Provide the (X, Y) coordinate of the cell's center where the given text is located.  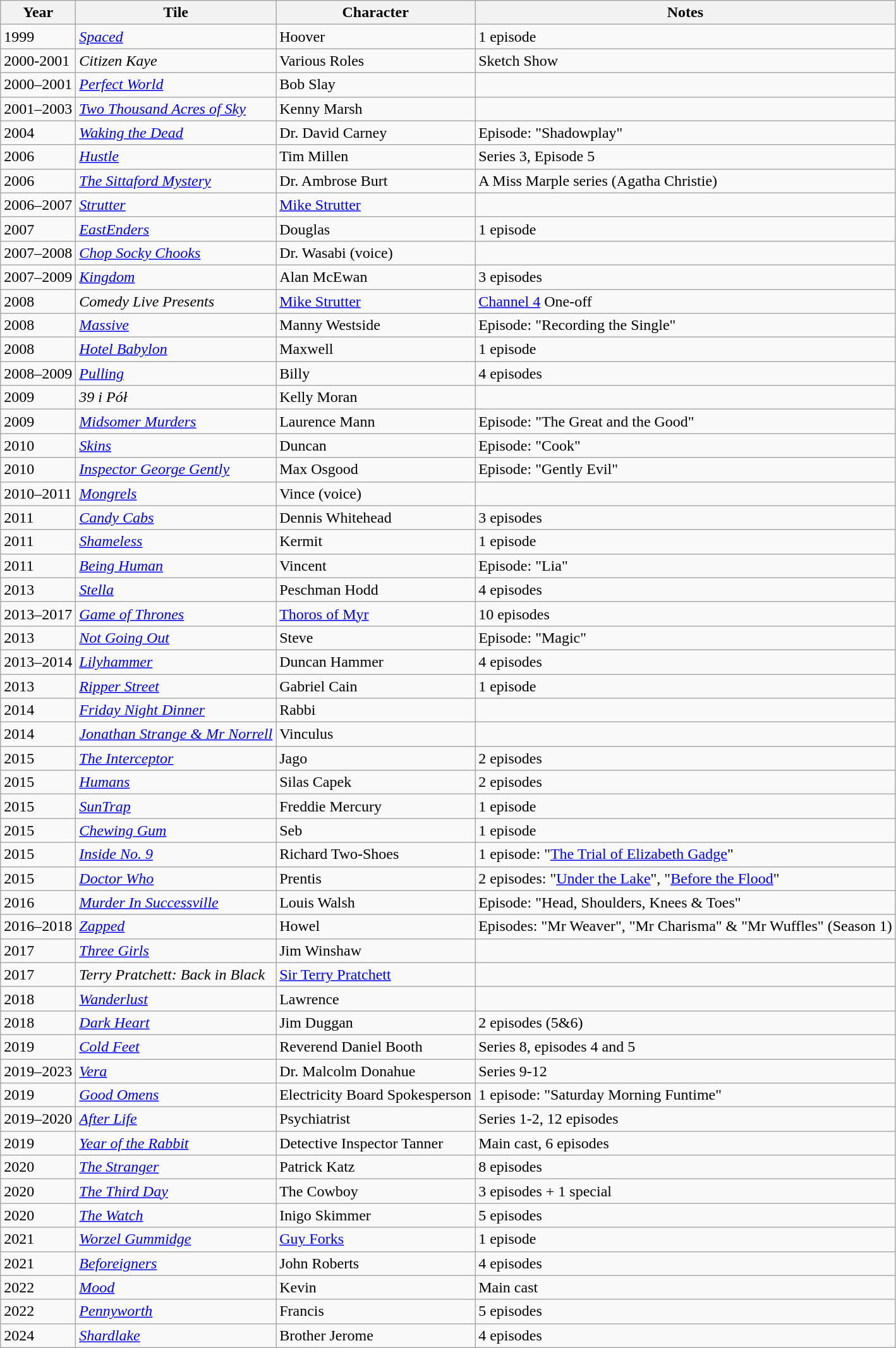
3 episodes + 1 special (686, 1191)
Douglas (375, 229)
Gabriel Cain (375, 686)
Hotel Babylon (176, 349)
Jim Duggan (375, 1023)
Main cast (686, 1287)
Sir Terry Pratchett (375, 975)
2007 (38, 229)
Peschman Hodd (375, 590)
Kermit (375, 542)
Howel (375, 926)
Lilyhammer (176, 662)
Duncan Hammer (375, 662)
Inigo Skimmer (375, 1215)
2007–2008 (38, 253)
Midsomer Murders (176, 422)
Being Human (176, 566)
2007–2009 (38, 277)
Dr. David Carney (375, 133)
Detective Inspector Tanner (375, 1143)
Psychiatrist (375, 1119)
Thoros of Myr (375, 614)
Good Omens (176, 1095)
Lawrence (375, 999)
Two Thousand Acres of Sky (176, 109)
Cold Feet (176, 1047)
Brother Jerome (375, 1335)
Hustle (176, 157)
Series 1-2, 12 episodes (686, 1119)
Series 9-12 (686, 1071)
Vince (voice) (375, 494)
Spaced (176, 37)
Episode: "Magic" (686, 638)
Comedy Live Presents (176, 301)
Vinculus (375, 734)
Series 8, episodes 4 and 5 (686, 1047)
Episodes: "Mr Weaver", "Mr Charisma" & "Mr Wuffles" (Season 1) (686, 926)
Freddie Mercury (375, 806)
Character (375, 13)
Kenny Marsh (375, 109)
The Watch (176, 1215)
Bob Slay (375, 85)
Not Going Out (176, 638)
Strutter (176, 205)
Pennyworth (176, 1311)
1 episode: "Saturday Morning Funtime" (686, 1095)
Stella (176, 590)
Doctor Who (176, 878)
Tim Millen (375, 157)
Shameless (176, 542)
8 episodes (686, 1167)
2016 (38, 902)
Dark Heart (176, 1023)
Sketch Show (686, 61)
Friday Night Dinner (176, 710)
Wanderlust (176, 999)
The Interceptor (176, 758)
Vincent (375, 566)
Terry Pratchett: Back in Black (176, 975)
Humans (176, 782)
Perfect World (176, 85)
2 episodes: "Under the Lake", "Before the Flood" (686, 878)
Main cast, 6 episodes (686, 1143)
The Third Day (176, 1191)
1 episode: "The Trial of Elizabeth Gadge" (686, 854)
2019–2020 (38, 1119)
John Roberts (375, 1263)
Duncan (375, 446)
Ripper Street (176, 686)
2019–2023 (38, 1071)
Hoover (375, 37)
Rabbi (375, 710)
Manny Westside (375, 325)
Kevin (375, 1287)
Mongrels (176, 494)
Worzel Gummidge (176, 1239)
Dr. Malcolm Donahue (375, 1071)
Billy (375, 373)
Electricity Board Spokesperson (375, 1095)
Waking the Dead (176, 133)
Various Roles (375, 61)
Beforeigners (176, 1263)
Prentis (375, 878)
Episode: "Cook" (686, 446)
Max Osgood (375, 470)
Year of the Rabbit (176, 1143)
Chop Socky Chooks (176, 253)
Channel 4 One-off (686, 301)
Vera (176, 1071)
2006–2007 (38, 205)
Maxwell (375, 349)
Alan McEwan (375, 277)
Inside No. 9 (176, 854)
2001–2003 (38, 109)
Dennis Whitehead (375, 518)
Shardlake (176, 1335)
Episode: "Head, Shoulders, Knees & Toes" (686, 902)
Seb (375, 830)
2008–2009 (38, 373)
Murder In Successville (176, 902)
Citizen Kaye (176, 61)
1999 (38, 37)
Pulling (176, 373)
Episode: "The Great and the Good" (686, 422)
Kingdom (176, 277)
A Miss Marple series (Agatha Christie) (686, 181)
Massive (176, 325)
Jonathan Strange & Mr Norrell (176, 734)
39 i Pół (176, 398)
Inspector George Gently (176, 470)
Kelly Moran (375, 398)
Dr. Ambrose Burt (375, 181)
Jim Winshaw (375, 950)
Episode: "Lia" (686, 566)
Dr. Wasabi (voice) (375, 253)
Patrick Katz (375, 1167)
Richard Two-Shoes (375, 854)
Three Girls (176, 950)
Louis Walsh (375, 902)
SunTrap (176, 806)
Reverend Daniel Booth (375, 1047)
Chewing Gum (176, 830)
Candy Cabs (176, 518)
2024 (38, 1335)
2013–2014 (38, 662)
Episode: "Recording the Single" (686, 325)
2010–2011 (38, 494)
Episode: "Shadowplay" (686, 133)
2000-2001 (38, 61)
The Stranger (176, 1167)
The Cowboy (375, 1191)
Jago (375, 758)
Episode: "Gently Evil" (686, 470)
Francis (375, 1311)
Guy Forks (375, 1239)
After Life (176, 1119)
Year (38, 13)
Steve (375, 638)
Tile (176, 13)
EastEnders (176, 229)
2000–2001 (38, 85)
2004 (38, 133)
Laurence Mann (375, 422)
Notes (686, 13)
Skins (176, 446)
Game of Thrones (176, 614)
10 episodes (686, 614)
Mood (176, 1287)
Series 3, Episode 5 (686, 157)
2013–2017 (38, 614)
Silas Capek (375, 782)
Zapped (176, 926)
The Sittaford Mystery (176, 181)
2016–2018 (38, 926)
2 episodes (5&6) (686, 1023)
